Return (X, Y) of the center of cell containing provided text 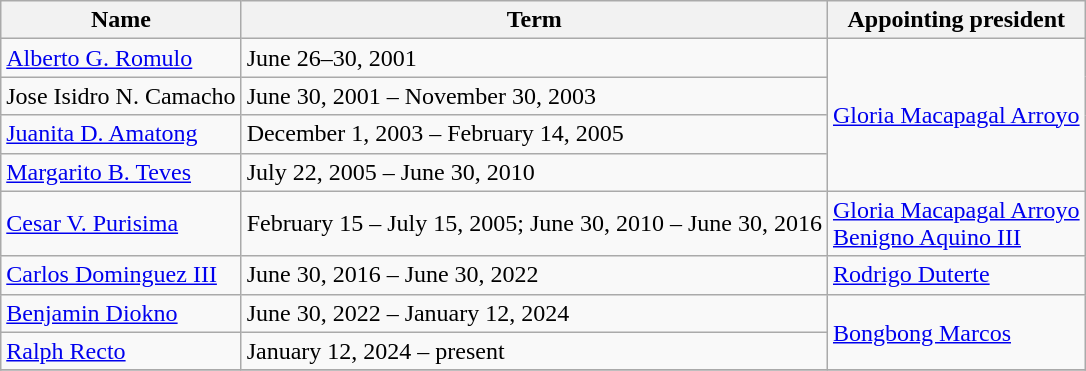
Cesar V. Purisima (121, 224)
Term (534, 20)
Ralph Recto (121, 351)
Carlos Dominguez III (121, 275)
Margarito B. Teves (121, 172)
Gloria Macapagal ArroyoBenigno Aquino III (956, 224)
Benjamin Diokno (121, 313)
Alberto G. Romulo (121, 58)
July 22, 2005 – June 30, 2010 (534, 172)
February 15 – July 15, 2005; June 30, 2010 – June 30, 2016 (534, 224)
Jose Isidro N. Camacho (121, 96)
June 30, 2001 – November 30, 2003 (534, 96)
December 1, 2003 – February 14, 2005 (534, 134)
Bongbong Marcos (956, 332)
Name (121, 20)
Rodrigo Duterte (956, 275)
Appointing president (956, 20)
June 30, 2022 – January 12, 2024 (534, 313)
Juanita D. Amatong (121, 134)
June 30, 2016 – June 30, 2022 (534, 275)
June 26–30, 2001 (534, 58)
Gloria Macapagal Arroyo (956, 115)
January 12, 2024 – present (534, 351)
